Output the (x, y) coordinate of the center of the cell containing the given text.  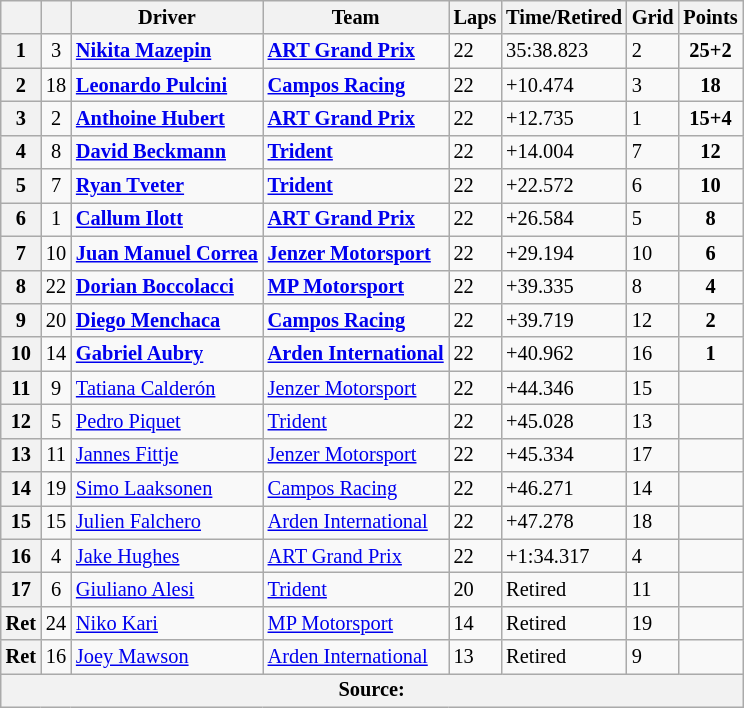
Nikita Mazepin (167, 51)
Leonardo Pulcini (167, 85)
Niko Kari (167, 623)
Juan Manuel Correa (167, 253)
Tatiana Calderón (167, 388)
+10.474 (564, 85)
Points (710, 17)
Dorian Boccolacci (167, 287)
+45.334 (564, 455)
Pedro Piquet (167, 421)
Ryan Tveter (167, 186)
+44.346 (564, 388)
Jake Hughes (167, 556)
+12.735 (564, 118)
Simo Laaksonen (167, 489)
Giuliano Alesi (167, 589)
Anthoine Hubert (167, 118)
+45.028 (564, 421)
Grid (653, 17)
Laps (476, 17)
24 (56, 623)
+39.719 (564, 320)
Driver (167, 17)
Time/Retired (564, 17)
Julien Falchero (167, 522)
35:38.823 (564, 51)
Team (356, 17)
+1:34.317 (564, 556)
25+2 (710, 51)
+39.335 (564, 287)
Callum Ilott (167, 219)
Joey Mawson (167, 657)
Jannes Fittje (167, 455)
+29.194 (564, 253)
Source: (372, 690)
Diego Menchaca (167, 320)
+46.271 (564, 489)
+40.962 (564, 354)
+26.584 (564, 219)
+22.572 (564, 186)
+14.004 (564, 152)
David Beckmann (167, 152)
Gabriel Aubry (167, 354)
+47.278 (564, 522)
15+4 (710, 118)
